Identify which cell holds the provided text, then report its (x, y) central coordinate. 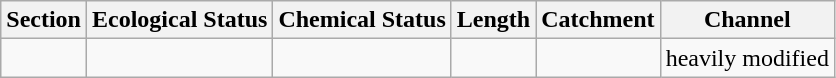
Length (493, 20)
Chemical Status (362, 20)
Catchment (598, 20)
Section (44, 20)
Ecological Status (179, 20)
heavily modified (747, 58)
Channel (747, 20)
